Search for the cell housing the specified text and yield its (X, Y) center coordinate. 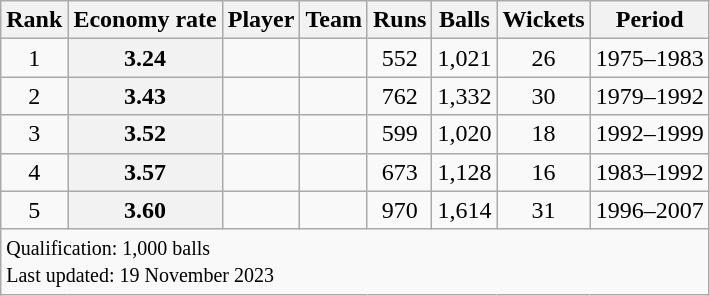
3.52 (145, 134)
1979–1992 (650, 96)
Player (261, 20)
3.24 (145, 58)
3.57 (145, 172)
Period (650, 20)
26 (544, 58)
1983–1992 (650, 172)
1975–1983 (650, 58)
1,021 (464, 58)
1 (34, 58)
1,332 (464, 96)
16 (544, 172)
Qualification: 1,000 ballsLast updated: 19 November 2023 (356, 262)
1,020 (464, 134)
4 (34, 172)
599 (399, 134)
1,614 (464, 210)
3.43 (145, 96)
5 (34, 210)
30 (544, 96)
3 (34, 134)
3.60 (145, 210)
552 (399, 58)
970 (399, 210)
2 (34, 96)
Team (334, 20)
Wickets (544, 20)
762 (399, 96)
673 (399, 172)
Runs (399, 20)
Rank (34, 20)
1996–2007 (650, 210)
1,128 (464, 172)
Economy rate (145, 20)
Balls (464, 20)
1992–1999 (650, 134)
31 (544, 210)
18 (544, 134)
